From the cell containing the given text, extract its center point as (X, Y) coordinate. 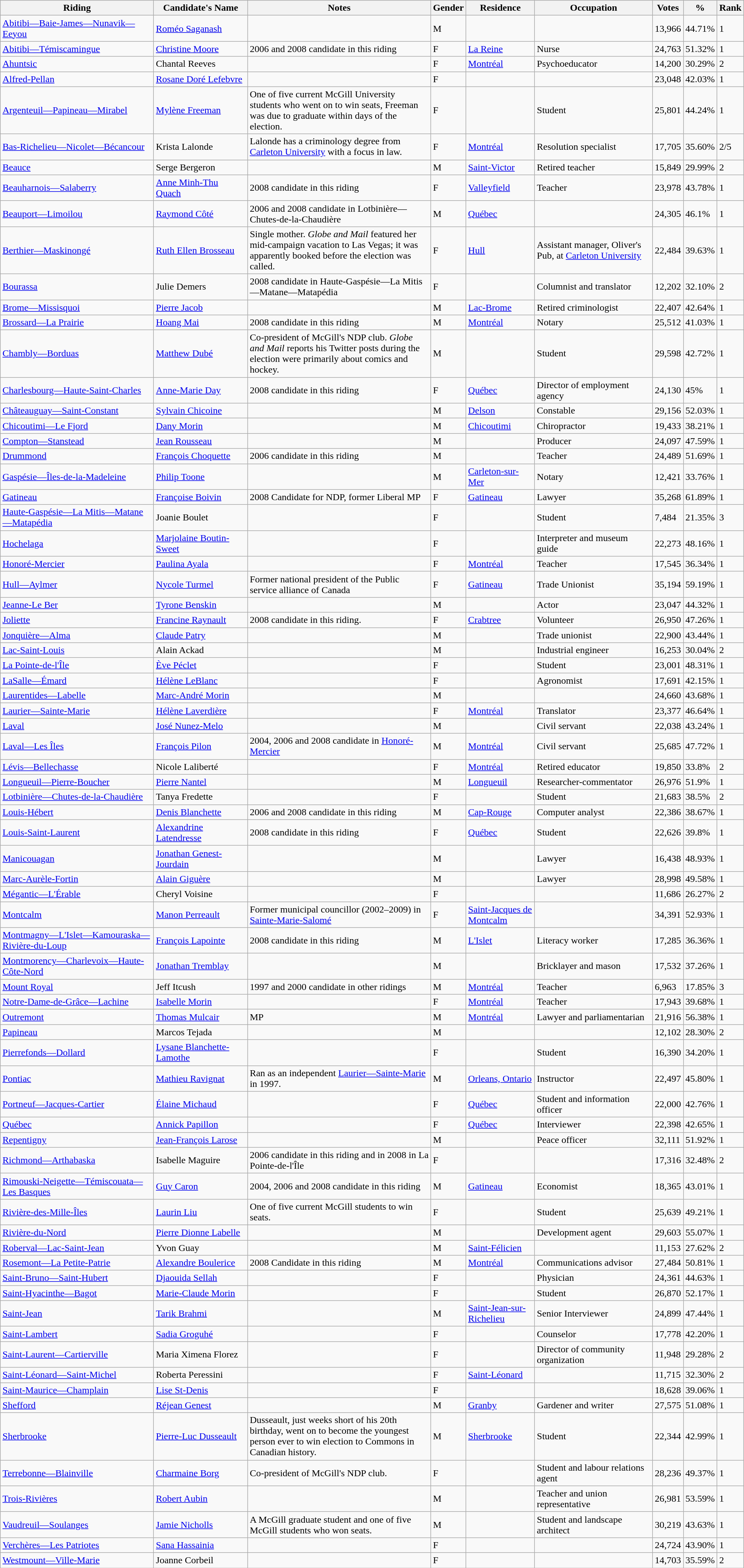
Chantal Reeves (201, 64)
24,305 (668, 214)
42.65% (700, 1125)
Isabelle Morin (201, 1002)
Interpreter and museum guide (594, 543)
Tanya Fredette (201, 797)
Dusseault, just weeks short of his 20th birthday, went on to become the youngest person ever to win election to Commons in Canadian history. (339, 1437)
Gaspésie—Îles-de-la-Madeleine (77, 477)
27,484 (668, 1263)
52.17% (700, 1293)
24,130 (668, 390)
Ran as an independent Laurier—Sainte-Marie in 1997. (339, 1078)
José Nunez-Melo (201, 726)
26.27% (700, 894)
Producer (594, 441)
Djaouida Sellah (201, 1278)
Saint-Hyacinthe—Bagot (77, 1293)
28,236 (668, 1473)
Marie-Claude Morin (201, 1293)
Mathieu Ravignat (201, 1078)
Saint-Jean-sur-Richelieu (500, 1313)
Interviewer (594, 1125)
Cheryl Voisine (201, 894)
7,484 (668, 517)
2006 candidate in this riding (339, 456)
Jonquière—Alma (77, 635)
Manon Perreault (201, 915)
29.28% (700, 1355)
Votes (668, 8)
Pierrefonds—Dollard (77, 1053)
46.64% (700, 711)
Joanie Boulet (201, 517)
16,438 (668, 858)
Lawyer and parliamentarian (594, 1017)
Beauport—Limoilou (77, 214)
33.76% (700, 477)
23,377 (668, 711)
17,691 (668, 681)
51.9% (700, 782)
Researcher-commentator (594, 782)
One of five current McGill students to win seats. (339, 1212)
La Pointe-de-l'Île (77, 665)
Ahuntsic (77, 64)
François Lapointe (201, 941)
Portneuf—Jacques-Cartier (77, 1104)
LaSalle—Émard (77, 681)
17,778 (668, 1334)
44.24% (700, 110)
Mylène Freeman (201, 110)
Longueuil—Pierre-Boucher (77, 782)
47.59% (700, 441)
24,724 (668, 1545)
Saint-Léonard—Saint-Michel (77, 1375)
Nicole Laliberté (201, 767)
% (700, 8)
43.01% (700, 1186)
Claude Patry (201, 635)
Lalonde has a criminology degree from Carleton University with a focus in law. (339, 147)
Former municipal councillor (2002–2009) in Sainte-Marie-Salomé (339, 915)
Jeanne-Le Ber (77, 605)
12,202 (668, 287)
24,763 (668, 49)
Roberval—Lac-Saint-Jean (77, 1248)
14,703 (668, 1560)
39.68% (700, 1002)
Lac-Brome (500, 307)
Longueuil (500, 782)
Bourassa (77, 287)
2008 Candidate in this riding (339, 1263)
Laurier—Sainte-Marie (77, 711)
42.76% (700, 1104)
Honoré-Mercier (77, 564)
La Reine (500, 49)
Isabelle Maguire (201, 1160)
Brome—Missisquoi (77, 307)
22,386 (668, 812)
Saint-Victor (500, 167)
Mount Royal (77, 987)
Westmount—Ville-Marie (77, 1560)
2008 candidate in this riding. (339, 620)
16,253 (668, 650)
Candidate's Name (201, 8)
Director of community organization (594, 1355)
Alain Giguère (201, 879)
2004, 2006 and 2008 candidate in this riding (339, 1186)
Drummond (77, 456)
Bas-Richelieu—Nicolet—Bécancour (77, 147)
Saint-Jean (77, 1313)
Delson (500, 411)
36.34% (700, 564)
51.92% (700, 1140)
Constable (594, 411)
Development agent (594, 1232)
Rivière-du-Nord (77, 1232)
Resolution specialist (594, 147)
2004, 2006 and 2008 candidate in Honoré-Mercier (339, 746)
22,344 (668, 1437)
Gender (448, 8)
42.15% (700, 681)
45% (700, 390)
Valleyfield (500, 188)
Réjean Genest (201, 1405)
Saint-Bruno—Saint-Hubert (77, 1278)
34.20% (700, 1053)
Computer analyst (594, 812)
2008 Candidate for NDP, former Liberal MP (339, 497)
Co-president of McGill's NDP club. (339, 1473)
13,966 (668, 29)
Trade Unionist (594, 584)
Lise St-Denis (201, 1390)
Alexandrine Latendresse (201, 833)
24,097 (668, 441)
Chicoutimi—Le Fjord (77, 426)
Jonathan Genest-Jourdain (201, 858)
21.35% (700, 517)
24,361 (668, 1278)
Peace officer (594, 1140)
Roberta Peressini (201, 1375)
21,683 (668, 797)
38.67% (700, 812)
Granby (500, 1405)
17,705 (668, 147)
Ruth Ellen Brosseau (201, 250)
43.63% (700, 1525)
Montmagny—L'Islet—Kamouraska—Rivière-du-Loup (77, 941)
23,001 (668, 665)
52.93% (700, 915)
Marjolaine Boutin-Sweet (201, 543)
17,285 (668, 941)
Residence (500, 8)
Richmond—Arthabaska (77, 1160)
26,870 (668, 1293)
Papineau (77, 1032)
59.19% (700, 584)
42.64% (700, 307)
21,916 (668, 1017)
29,598 (668, 354)
26,981 (668, 1498)
22,398 (668, 1125)
43.24% (700, 726)
26,950 (668, 620)
Student and landscape architect (594, 1525)
Single mother. Globe and Mail featured her mid-campaign vacation to Las Vegas; it was apparently booked before the election was called. (339, 250)
17,545 (668, 564)
11,948 (668, 1355)
Maria Ximena Florez (201, 1355)
27.62% (700, 1248)
Beauce (77, 167)
19,850 (668, 767)
Laval (77, 726)
26,976 (668, 782)
55.07% (700, 1232)
Lotbinière—Chutes-de-la-Chaudière (77, 797)
Cap-Rouge (500, 812)
Chicoutimi (500, 426)
MP (339, 1017)
Translator (594, 711)
Shefford (77, 1405)
44.32% (700, 605)
25,639 (668, 1212)
39.63% (700, 250)
Philip Toone (201, 477)
28,998 (668, 879)
Brossard—La Prairie (77, 323)
Repentigny (77, 1140)
42.20% (700, 1334)
2008 candidate in Haute-Gaspésie—La Mitis—Matane—Matapédia (339, 287)
22,000 (668, 1104)
Retired criminologist (594, 307)
Riding (77, 8)
42.03% (700, 79)
22,626 (668, 833)
Volunteer (594, 620)
Paulina Ayala (201, 564)
22,484 (668, 250)
Thomas Mulcair (201, 1017)
Tarik Brahmi (201, 1313)
17,532 (668, 966)
Rank (730, 8)
Jean-François Larose (201, 1140)
Chiropractor (594, 426)
Lysane Blanchette-Lamothe (201, 1053)
A McGill graduate student and one of five McGill students who won seats. (339, 1525)
Senior Interviewer (594, 1313)
24,489 (668, 456)
41.03% (700, 323)
49.21% (700, 1212)
14,200 (668, 64)
18,365 (668, 1186)
Terrebonne—Blainville (77, 1473)
32.10% (700, 287)
43.44% (700, 635)
18,628 (668, 1390)
22,497 (668, 1078)
32,111 (668, 1140)
Chambly—Borduas (77, 354)
Joanne Corbeil (201, 1560)
Châteauguay—Saint-Constant (77, 411)
Matthew Dubé (201, 354)
17.85% (700, 987)
Yvon Guay (201, 1248)
37.26% (700, 966)
Economist (594, 1186)
Dany Morin (201, 426)
22,407 (668, 307)
Instructor (594, 1078)
Marc-André Morin (201, 696)
Ève Péclet (201, 665)
Co-president of McGill's NDP club. Globe and Mail reports his Twitter posts during the election were primarily about comics and hockey. (339, 354)
Rosane Doré Lefebvre (201, 79)
Lac-Saint-Louis (77, 650)
45.80% (700, 1078)
Nycole Turmel (201, 584)
Joliette (77, 620)
Literacy worker (594, 941)
24,899 (668, 1313)
44.71% (700, 29)
Hull—Aylmer (77, 584)
Jonathan Tremblay (201, 966)
François Choquette (201, 456)
34,391 (668, 915)
Raymond Côté (201, 214)
Tyrone Benskin (201, 605)
Saint-Léonard (500, 1375)
39.8% (700, 833)
Agronomist (594, 681)
23,048 (668, 79)
30,219 (668, 1525)
Saint-Maurice—Champlain (77, 1390)
Robert Aubin (201, 1498)
50.81% (700, 1263)
One of five current McGill University students who went on to win seats, Freeman was due to graduate within days of the election. (339, 110)
Former national president of the Public service alliance of Canada (339, 584)
15,849 (668, 167)
36.36% (700, 941)
47.44% (700, 1313)
2/5 (730, 147)
51.69% (700, 456)
51.08% (700, 1405)
35,268 (668, 497)
Saint-Laurent—Cartierville (77, 1355)
Sadia Groguhé (201, 1334)
47.72% (700, 746)
Anne Minh-Thu Quach (201, 188)
49.37% (700, 1473)
Charlesbourg—Haute-Saint-Charles (77, 390)
Louis-Saint-Laurent (77, 833)
Abitibi—Témiscamingue (77, 49)
Industrial engineer (594, 650)
43.90% (700, 1545)
35.59% (700, 1560)
47.26% (700, 620)
Manicouagan (77, 858)
Saint-Jacques de Montcalm (500, 915)
Pierre Jacob (201, 307)
29,156 (668, 411)
Psychoeducator (594, 64)
48.93% (700, 858)
Charmaine Borg (201, 1473)
22,273 (668, 543)
61.89% (700, 497)
12,421 (668, 477)
43.68% (700, 696)
Hélène Laverdière (201, 711)
Hélène LeBlanc (201, 681)
35,194 (668, 584)
Retired teacher (594, 167)
Lévis—Bellechasse (77, 767)
Vaudreuil—Soulanges (77, 1525)
1997 and 2000 candidate in other ridings (339, 987)
Actor (594, 605)
Hoang Mai (201, 323)
Student and labour relations agent (594, 1473)
22,900 (668, 635)
27,575 (668, 1405)
Sylvain Chicoine (201, 411)
Saint-Lambert (77, 1334)
Bricklayer and mason (594, 966)
Rosemont—La Petite-Patrie (77, 1263)
Compton—Stanstead (77, 441)
Alfred-Pellan (77, 79)
Laurin Liu (201, 1212)
Beauharnois—Salaberry (77, 188)
6,963 (668, 987)
Krista Lalonde (201, 147)
Counselor (594, 1334)
43.78% (700, 188)
17,316 (668, 1160)
35.60% (700, 147)
Outremont (77, 1017)
Annick Papillon (201, 1125)
Roméo Saganash (201, 29)
Francine Raynault (201, 620)
17,943 (668, 1002)
Louis-Hébert (77, 812)
Hochelaga (77, 543)
23,047 (668, 605)
Montmorency—Charlevoix—Haute-Côte-Nord (77, 966)
52.03% (700, 411)
25,685 (668, 746)
11,153 (668, 1248)
2006 and 2008 candidate in Lotbinière—Chutes-de-la-Chaudière (339, 214)
Gardener and writer (594, 1405)
Alain Ackad (201, 650)
Abitibi—Baie-James—Nunavik—Eeyou (77, 29)
Rimouski-Neigette—Témiscouata—Les Basques (77, 1186)
Communications advisor (594, 1263)
Jean Rousseau (201, 441)
48.31% (700, 665)
32.30% (700, 1375)
Haute-Gaspésie—La Mitis—Matane—Matapédia (77, 517)
Guy Caron (201, 1186)
L'Islet (500, 941)
23,978 (668, 188)
11,686 (668, 894)
25,512 (668, 323)
Hull (500, 250)
François Pilon (201, 746)
33.8% (700, 767)
Élaine Michaud (201, 1104)
Director of employment agency (594, 390)
Sana Hassainia (201, 1545)
Physician (594, 1278)
Jamie Nicholls (201, 1525)
Pierre Nantel (201, 782)
28.30% (700, 1032)
Assistant manager, Oliver's Pub, at Carleton University (594, 250)
24,660 (668, 696)
19,433 (668, 426)
Laval—Les Îles (77, 746)
Laurentides—Labelle (77, 696)
Serge Bergeron (201, 167)
Retired educator (594, 767)
32.48% (700, 1160)
Rivière-des-Mille-Îles (77, 1212)
Argenteuil—Papineau—Mirabel (77, 110)
Pierre-Luc Dusseault (201, 1437)
Christine Moore (201, 49)
Verchères—Les Patriotes (77, 1545)
29,603 (668, 1232)
53.59% (700, 1498)
Julie Demers (201, 287)
42.72% (700, 354)
Mégantic—L'Érable (77, 894)
Françoise Boivin (201, 497)
51.32% (700, 49)
49.58% (700, 879)
Anne-Marie Day (201, 390)
12,102 (668, 1032)
Alexandre Boulerice (201, 1263)
Teacher and union representative (594, 1498)
Student and information officer (594, 1104)
30.29% (700, 64)
38.5% (700, 797)
Carleton-sur-Mer (500, 477)
Notre-Dame-de-Grâce—Lachine (77, 1002)
Nurse (594, 49)
48.16% (700, 543)
16,390 (668, 1053)
56.38% (700, 1017)
22,038 (668, 726)
Jeff Itcush (201, 987)
Marcos Tejada (201, 1032)
44.63% (700, 1278)
Orleans, Ontario (500, 1078)
Occupation (594, 8)
Notes (339, 8)
Pierre Dionne Labelle (201, 1232)
39.06% (700, 1390)
11,715 (668, 1375)
Columnist and translator (594, 287)
30.04% (700, 650)
Denis Blanchette (201, 812)
25,801 (668, 110)
29.99% (700, 167)
2006 candidate in this riding and in 2008 in La Pointe-de-l'Île (339, 1160)
46.1% (700, 214)
38.21% (700, 426)
42.99% (700, 1437)
Pontiac (77, 1078)
Crabtree (500, 620)
Trois-Rivières (77, 1498)
Saint-Félicien (500, 1248)
Trade unionist (594, 635)
Berthier—Maskinongé (77, 250)
Montcalm (77, 915)
Marc-Aurèle-Fortin (77, 879)
